Output the (x, y) coordinate of the center of the cell containing the given text.  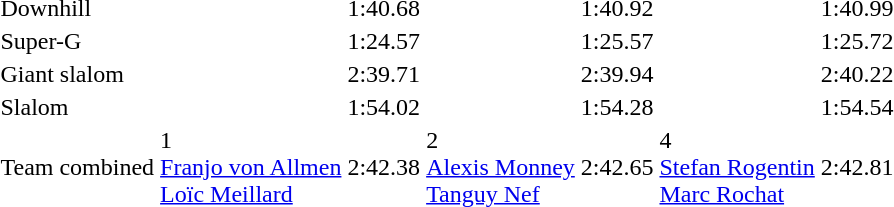
1:25.57 (617, 41)
1:54.02 (384, 107)
2:39.71 (384, 74)
2:39.94 (617, 74)
1:54.28 (617, 107)
1:24.57 (384, 41)
